Identify which cell holds the provided text, then report its [x, y] central coordinate. 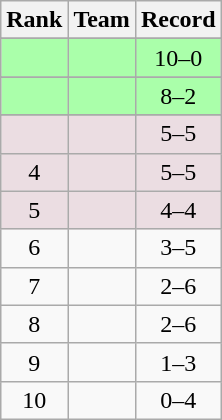
1–3 [178, 362]
8–2 [178, 96]
8 [34, 324]
3–5 [178, 248]
7 [34, 286]
6 [34, 248]
Record [178, 20]
10–0 [178, 58]
Team [102, 20]
9 [34, 362]
Rank [34, 20]
4 [34, 172]
4–4 [178, 210]
5 [34, 210]
0–4 [178, 400]
10 [34, 400]
